Search for the cell housing the specified text and yield its (X, Y) center coordinate. 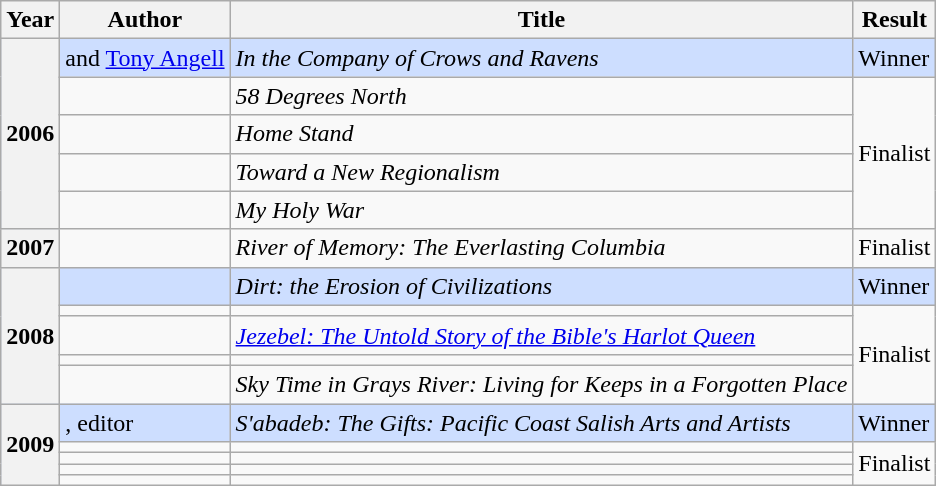
S'abadeb: The Gifts: Pacific Coast Salish Arts and Artists (542, 423)
My Holy War (542, 210)
, editor (145, 423)
Author (145, 20)
Dirt: the Erosion of Civilizations (542, 286)
Result (894, 20)
Sky Time in Grays River: Living for Keeps in a Forgotten Place (542, 384)
River of Memory: The Everlasting Columbia (542, 248)
Toward a New Regionalism (542, 172)
58 Degrees North (542, 96)
2006 (30, 134)
2007 (30, 248)
Year (30, 20)
2008 (30, 335)
and Tony Angell (145, 58)
Jezebel: The Untold Story of the Bible's Harlot Queen (542, 335)
In the Company of Crows and Ravens (542, 58)
2009 (30, 445)
Home Stand (542, 134)
Title (542, 20)
